Scan for the cell matching the given text and deliver its [x, y] coordinate at center. 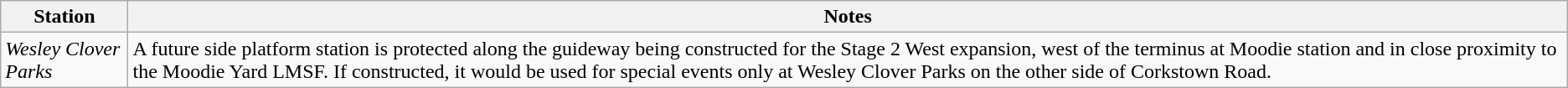
Station [64, 17]
Notes [848, 17]
Wesley Clover Parks [64, 60]
